For the text-containing cell, return its midpoint in (X, Y) coordinate format. 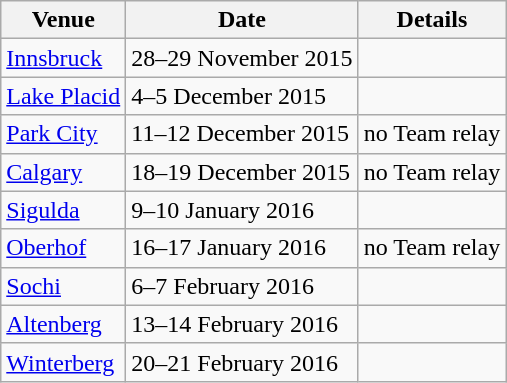
6–7 February 2016 (242, 286)
4–5 December 2015 (242, 96)
Winterberg (64, 362)
9–10 January 2016 (242, 210)
Sigulda (64, 210)
Calgary (64, 172)
Oberhof (64, 248)
Innsbruck (64, 58)
Venue (64, 20)
Park City (64, 134)
20–21 February 2016 (242, 362)
Sochi (64, 286)
13–14 February 2016 (242, 324)
28–29 November 2015 (242, 58)
Date (242, 20)
11–12 December 2015 (242, 134)
Details (432, 20)
Altenberg (64, 324)
16–17 January 2016 (242, 248)
18–19 December 2015 (242, 172)
Lake Placid (64, 96)
